Locate the cell with the specified text and output its [X, Y] center coordinate. 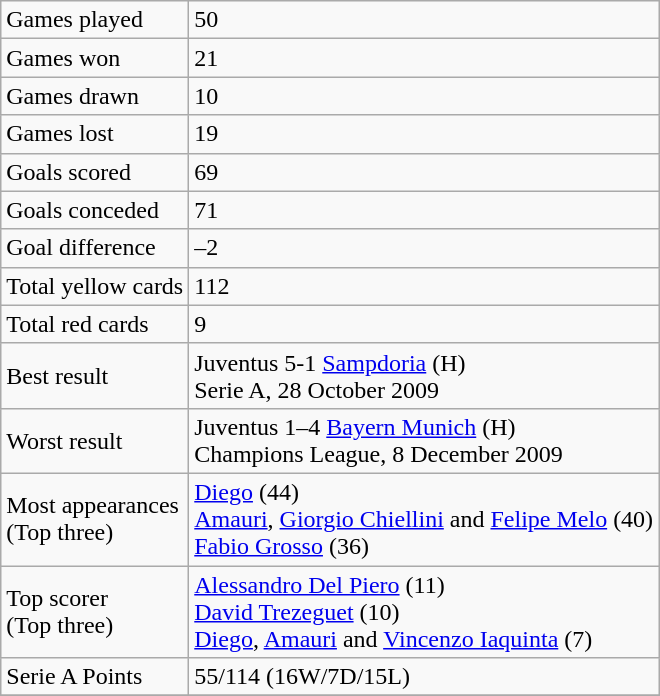
Goals conceded [95, 210]
Games played [95, 20]
Total red cards [95, 324]
Games drawn [95, 96]
Games won [95, 58]
Goals scored [95, 172]
71 [424, 210]
Total yellow cards [95, 286]
9 [424, 324]
Worst result [95, 440]
10 [424, 96]
Most appearances(Top three) [95, 519]
21 [424, 58]
Juventus 1–4 Bayern Munich (H)Champions League, 8 December 2009 [424, 440]
Juventus 5-1 Sampdoria (H)Serie A, 28 October 2009 [424, 376]
Top scorer(Top three) [95, 612]
50 [424, 20]
Serie A Points [95, 677]
69 [424, 172]
–2 [424, 248]
Goal difference [95, 248]
55/114 (16W/7D/15L) [424, 677]
Alessandro Del Piero (11)David Trezeguet (10)Diego, Amauri and Vincenzo Iaquinta (7) [424, 612]
19 [424, 134]
Games lost [95, 134]
Diego (44)Amauri, Giorgio Chiellini and Felipe Melo (40)Fabio Grosso (36) [424, 519]
112 [424, 286]
Best result [95, 376]
